From the cell containing the given text, extract its center point as (X, Y) coordinate. 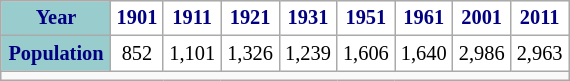
1931 (308, 18)
1,326 (250, 54)
2001 (482, 18)
Population (56, 54)
1921 (250, 18)
1911 (192, 18)
2,986 (482, 54)
1,606 (366, 54)
1951 (366, 18)
1961 (424, 18)
1,239 (308, 54)
2011 (540, 18)
852 (138, 54)
2,963 (540, 54)
1901 (138, 18)
1,640 (424, 54)
Year (56, 18)
1,101 (192, 54)
